Extract the [x, y] coordinate from the center of the cell holding the provided text.  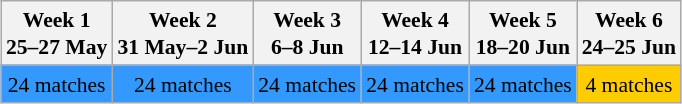
4 matches [629, 84]
Week 624–25 Jun [629, 33]
Week 518–20 Jun [523, 33]
Week 412–14 Jun [415, 33]
Week 125–27 May [56, 33]
Week 231 May–2 Jun [182, 33]
Week 36–8 Jun [307, 33]
